Output the (x, y) coordinate of the center of the cell containing the given text.  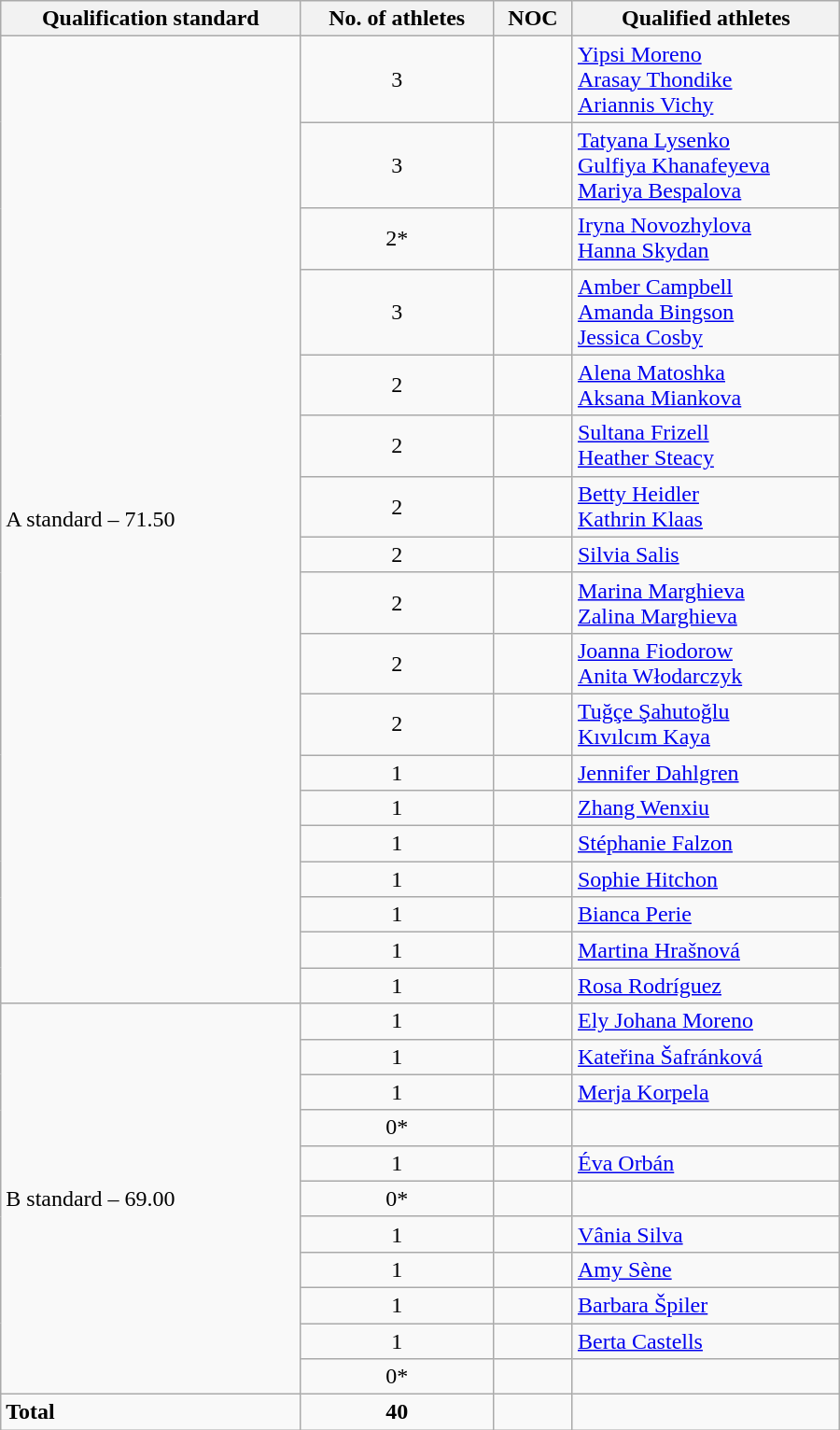
Bianca Perie (706, 915)
40 (398, 1412)
Betty HeidlerKathrin Klaas (706, 506)
Martina Hrašnová (706, 950)
Zhang Wenxiu (706, 808)
Iryna NovozhylovaHanna Skydan (706, 239)
Alena MatoshkaAksana Miankova (706, 385)
Jennifer Dahlgren (706, 772)
Marina MarghievaZalina Marghieva (706, 603)
Tatyana LysenkoGulfiya KhanafeyevaMariya Bespalova (706, 165)
Sultana FrizellHeather Steacy (706, 446)
Qualification standard (151, 19)
Amy Sène (706, 1269)
Amber CampbellAmanda BingsonJessica Cosby (706, 312)
Yipsi MorenoArasay ThondikeAriannis Vichy (706, 79)
Merja Korpela (706, 1092)
Ely Johana Moreno (706, 1021)
Total (151, 1412)
Berta Castells (706, 1341)
Stéphanie Falzon (706, 844)
A standard – 71.50 (151, 520)
Sophie Hitchon (706, 879)
Rosa Rodríguez (706, 986)
Silvia Salis (706, 554)
2* (398, 239)
Éva Orbán (706, 1163)
Barbara Špiler (706, 1305)
B standard – 69.00 (151, 1199)
No. of athletes (398, 19)
Kateřina Šafránková (706, 1057)
Tuğçe ŞahutoğluKıvılcım Kaya (706, 724)
NOC (534, 19)
Joanna FiodorowAnita Włodarczyk (706, 663)
Qualified athletes (706, 19)
Vânia Silva (706, 1234)
